Return (X, Y) of the center of cell containing provided text 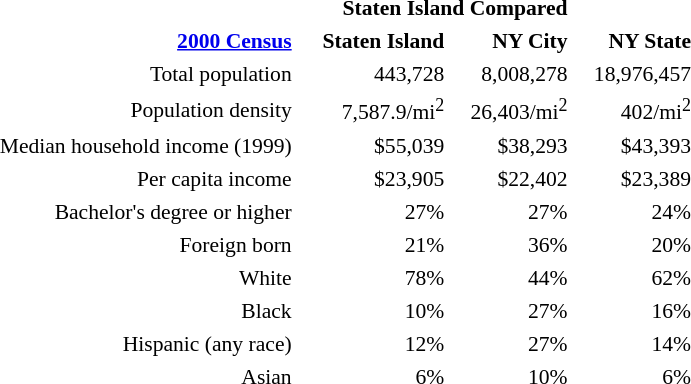
$23,905 (372, 178)
44% (510, 277)
10% (372, 310)
12% (372, 343)
8,008,278 (510, 74)
7,587.9/mi2 (372, 109)
78% (372, 277)
$22,402 (510, 178)
26,403/mi2 (510, 109)
$38,293 (510, 145)
$55,039 (372, 145)
NY City (510, 40)
Staten Island (372, 40)
36% (510, 244)
21% (372, 244)
443,728 (372, 74)
